Output the (x, y) coordinate of the center of the cell containing the given text.  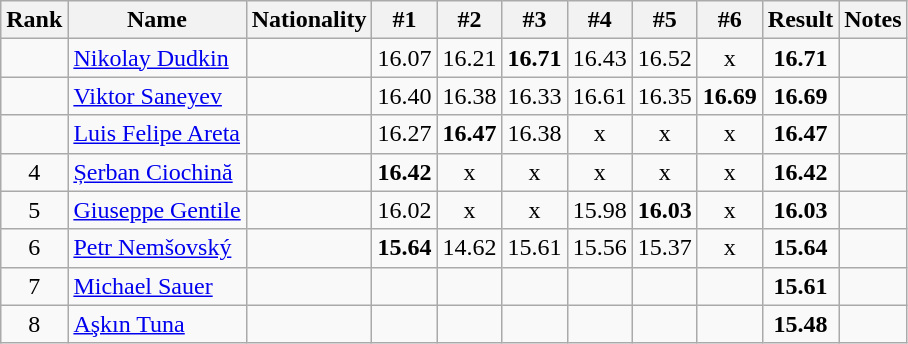
Giuseppe Gentile (157, 210)
Result (800, 20)
Michael Sauer (157, 286)
7 (34, 286)
#5 (664, 20)
Aşkın Tuna (157, 324)
16.61 (600, 96)
16.40 (404, 96)
#4 (600, 20)
4 (34, 172)
16.43 (600, 58)
#1 (404, 20)
16.21 (470, 58)
Șerban Ciochină (157, 172)
16.02 (404, 210)
15.37 (664, 248)
14.62 (470, 248)
5 (34, 210)
Nationality (309, 20)
Nikolay Dudkin (157, 58)
#2 (470, 20)
15.48 (800, 324)
8 (34, 324)
Luis Felipe Areta (157, 134)
15.98 (600, 210)
Name (157, 20)
Rank (34, 20)
Petr Nemšovský (157, 248)
16.27 (404, 134)
15.56 (600, 248)
16.07 (404, 58)
#6 (730, 20)
16.33 (534, 96)
#3 (534, 20)
16.35 (664, 96)
Viktor Saneyev (157, 96)
Notes (873, 20)
6 (34, 248)
16.52 (664, 58)
